Output the (X, Y) coordinate of the center of the cell containing the given text.  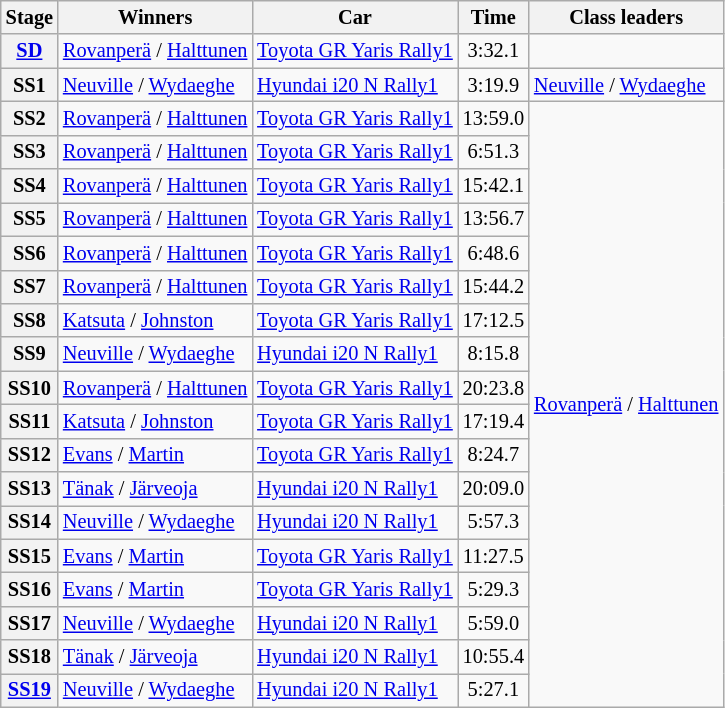
SS7 (30, 287)
SS5 (30, 219)
5:29.3 (494, 589)
17:12.5 (494, 320)
SS17 (30, 623)
SS11 (30, 421)
Winners (155, 17)
8:24.7 (494, 455)
SS13 (30, 489)
8:15.8 (494, 354)
13:56.7 (494, 219)
SS10 (30, 388)
SS18 (30, 657)
17:19.4 (494, 421)
5:57.3 (494, 522)
Car (354, 17)
3:19.9 (494, 85)
SS6 (30, 253)
SS19 (30, 690)
Class leaders (626, 17)
6:51.3 (494, 152)
5:27.1 (494, 690)
Stage (30, 17)
SS14 (30, 522)
SS9 (30, 354)
SD (30, 51)
SS8 (30, 320)
20:09.0 (494, 489)
15:44.2 (494, 287)
11:27.5 (494, 556)
13:59.0 (494, 118)
SS2 (30, 118)
10:55.4 (494, 657)
Time (494, 17)
SS1 (30, 85)
3:32.1 (494, 51)
SS12 (30, 455)
5:59.0 (494, 623)
SS15 (30, 556)
20:23.8 (494, 388)
SS3 (30, 152)
SS4 (30, 186)
6:48.6 (494, 253)
15:42.1 (494, 186)
SS16 (30, 589)
